Provide the [x, y] coordinate of the cell's center where the given text is located.  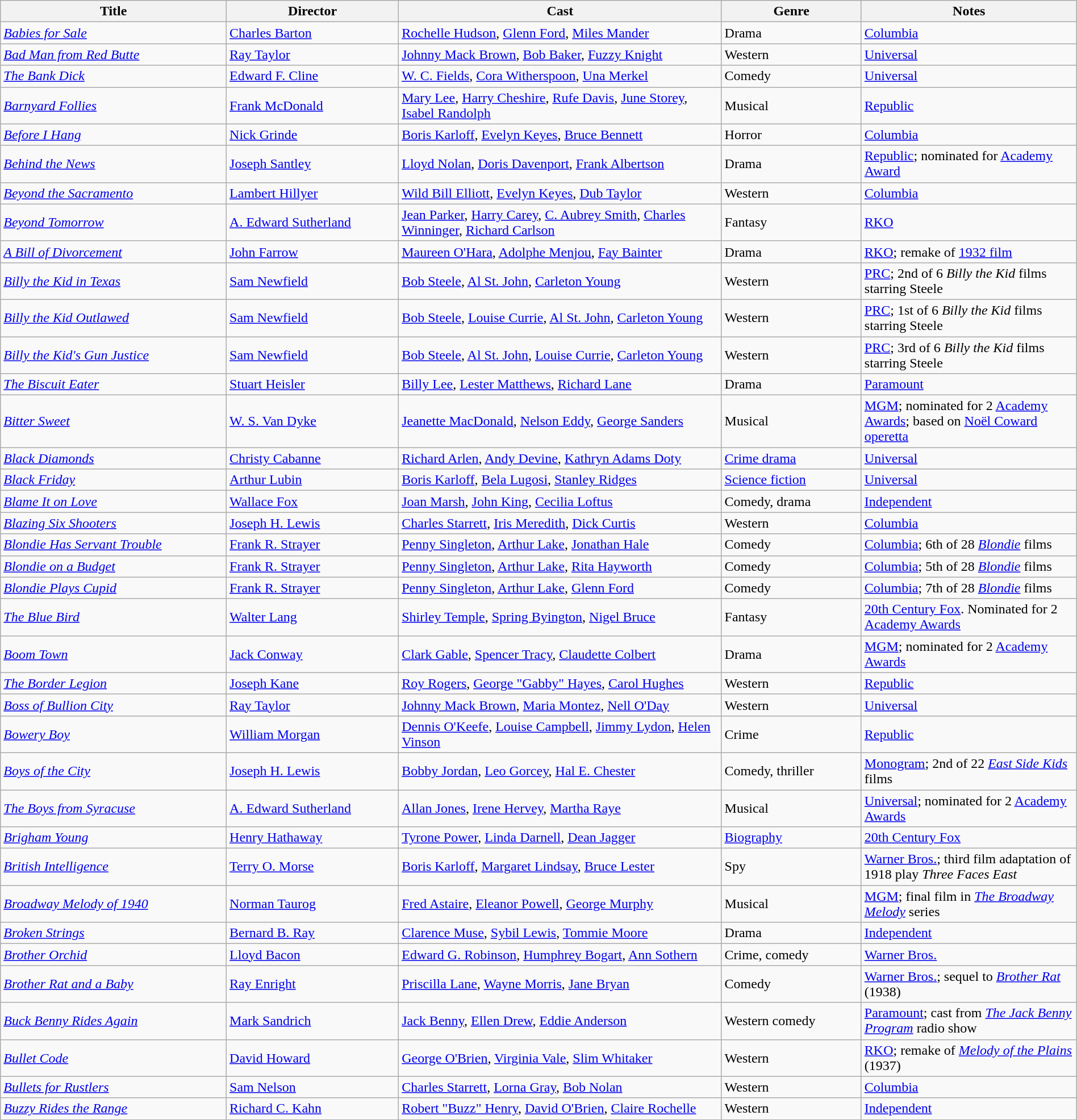
20th Century Fox. Nominated for 2 Academy Awards [969, 617]
W. C. Fields, Cora Witherspoon, Una Merkel [560, 76]
Jeanette MacDonald, Nelson Eddy, George Sanders [560, 421]
Blondie on a Budget [114, 566]
A Bill of Divorcement [114, 252]
Penny Singleton, Arthur Lake, Rita Hayworth [560, 566]
Walter Lang [312, 617]
Johnny Mack Brown, Maria Montez, Nell O'Day [560, 705]
Cast [560, 11]
Charles Starrett, Iris Meredith, Dick Curtis [560, 523]
Dennis O'Keefe, Louise Campbell, Jimmy Lydon, Helen Vinson [560, 734]
Rochelle Hudson, Glenn Ford, Miles Mander [560, 33]
MGM; nominated for 2 Academy Awards [969, 654]
Behind the News [114, 164]
Jack Benny, Ellen Drew, Eddie Anderson [560, 1021]
PRC; 3rd of 6 Billy the Kid films starring Steele [969, 354]
Babies for Sale [114, 33]
Title [114, 11]
Frank McDonald [312, 106]
Edward F. Cline [312, 76]
Warner Bros.; third film adaptation of 1918 play Three Faces East [969, 867]
W. S. Van Dyke [312, 421]
Blazing Six Shooters [114, 523]
Bullets for Rustlers [114, 1087]
Brother Orchid [114, 955]
Horror [791, 135]
Terry O. Morse [312, 867]
Before I Hang [114, 135]
Shirley Temple, Spring Byington, Nigel Bruce [560, 617]
Sam Nelson [312, 1087]
Bob Steele, Al St. John, Carleton Young [560, 281]
Blondie Plays Cupid [114, 588]
PRC; 1st of 6 Billy the Kid films starring Steele [969, 318]
Billy the Kid in Texas [114, 281]
Priscilla Lane, Wayne Morris, Jane Bryan [560, 984]
Joseph Kane [312, 683]
Clarence Muse, Sybil Lewis, Tommie Moore [560, 933]
Billy the Kid Outlawed [114, 318]
Columbia; 5th of 28 Blondie films [969, 566]
Bowery Boy [114, 734]
Charles Starrett, Lorna Gray, Bob Nolan [560, 1087]
Brother Rat and a Baby [114, 984]
Joan Marsh, John King, Cecilia Loftus [560, 502]
Roy Rogers, George "Gabby" Hayes, Carol Hughes [560, 683]
Columbia; 6th of 28 Blondie films [969, 545]
20th Century Fox [969, 838]
RKO [969, 223]
Notes [969, 11]
Director [312, 11]
Brigham Young [114, 838]
Genre [791, 11]
Arthur Lubin [312, 480]
Nick Grinde [312, 135]
Boom Town [114, 654]
Bitter Sweet [114, 421]
Universal; nominated for 2 Academy Awards [969, 808]
MGM; nominated for 2 Academy Awards; based on Noël Coward operetta [969, 421]
Jean Parker, Harry Carey, C. Aubrey Smith, Charles Winninger, Richard Carlson [560, 223]
Charles Barton [312, 33]
Allan Jones, Irene Hervey, Martha Raye [560, 808]
Johnny Mack Brown, Bob Baker, Fuzzy Knight [560, 55]
Christy Cabanne [312, 458]
Bob Steele, Louise Currie, Al St. John, Carleton Young [560, 318]
George O'Brien, Virginia Vale, Slim Whitaker [560, 1058]
Clark Gable, Spencer Tracy, Claudette Colbert [560, 654]
The Boys from Syracuse [114, 808]
Lloyd Nolan, Doris Davenport, Frank Albertson [560, 164]
Black Diamonds [114, 458]
Fred Astaire, Eleanor Powell, George Murphy [560, 904]
Broken Strings [114, 933]
Penny Singleton, Arthur Lake, Glenn Ford [560, 588]
Maureen O'Hara, Adolphe Menjou, Fay Bainter [560, 252]
Boris Karloff, Bela Lugosi, Stanley Ridges [560, 480]
Stuart Heisler [312, 385]
Boys of the City [114, 771]
Lloyd Bacon [312, 955]
Blame It on Love [114, 502]
MGM; final film in The Broadway Melody series [969, 904]
Science fiction [791, 480]
Paramount; cast from The Jack Benny Program radio show [969, 1021]
Bernard B. Ray [312, 933]
Paramount [969, 385]
Mark Sandrich [312, 1021]
The Bank Dick [114, 76]
Boris Karloff, Evelyn Keyes, Bruce Bennett [560, 135]
Billy the Kid's Gun Justice [114, 354]
Robert "Buzz" Henry, David O'Brien, Claire Rochelle [560, 1109]
Wild Bill Elliott, Evelyn Keyes, Dub Taylor [560, 193]
Beyond the Sacramento [114, 193]
Warner Bros. [969, 955]
Columbia; 7th of 28 Blondie films [969, 588]
John Farrow [312, 252]
Mary Lee, Harry Cheshire, Rufe Davis, June Storey, Isabel Randolph [560, 106]
Henry Hathaway [312, 838]
Norman Taurog [312, 904]
Bad Man from Red Butte [114, 55]
Bullet Code [114, 1058]
Joseph Santley [312, 164]
Spy [791, 867]
Richard Arlen, Andy Devine, Kathryn Adams Doty [560, 458]
Warner Bros.; sequel to Brother Rat (1938) [969, 984]
Bobby Jordan, Leo Gorcey, Hal E. Chester [560, 771]
Buck Benny Rides Again [114, 1021]
Buzzy Rides the Range [114, 1109]
RKO; remake of Melody of the Plains (1937) [969, 1058]
Edward G. Robinson, Humphrey Bogart, Ann Sothern [560, 955]
The Blue Bird [114, 617]
Crime [791, 734]
Penny Singleton, Arthur Lake, Jonathan Hale [560, 545]
Crime, comedy [791, 955]
Comedy, drama [791, 502]
Jack Conway [312, 654]
Republic; nominated for Academy Award [969, 164]
The Biscuit Eater [114, 385]
Tyrone Power, Linda Darnell, Dean Jagger [560, 838]
The Border Legion [114, 683]
Boss of Bullion City [114, 705]
Black Friday [114, 480]
Monogram; 2nd of 22 East Side Kids films [969, 771]
RKO; remake of 1932 film [969, 252]
Beyond Tomorrow [114, 223]
Billy Lee, Lester Matthews, Richard Lane [560, 385]
Blondie Has Servant Trouble [114, 545]
Boris Karloff, Margaret Lindsay, Bruce Lester [560, 867]
Comedy, thriller [791, 771]
Ray Enright [312, 984]
Lambert Hillyer [312, 193]
Biography [791, 838]
British Intelligence [114, 867]
Barnyard Follies [114, 106]
Bob Steele, Al St. John, Louise Currie, Carleton Young [560, 354]
David Howard [312, 1058]
Broadway Melody of 1940 [114, 904]
PRC; 2nd of 6 Billy the Kid films starring Steele [969, 281]
William Morgan [312, 734]
Crime drama [791, 458]
Wallace Fox [312, 502]
Richard C. Kahn [312, 1109]
Western comedy [791, 1021]
